Find where the given text appears and provide that cell's center as [X, Y] coordinate. 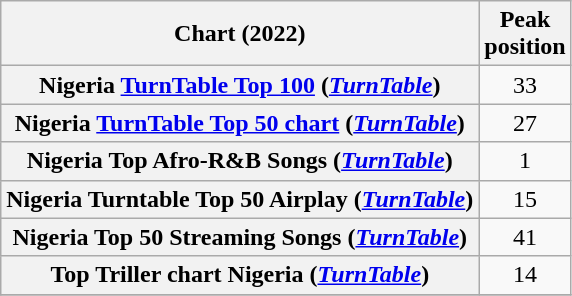
Nigeria TurnTable Top 100 (TurnTable) [240, 85]
Nigeria TurnTable Top 50 chart (TurnTable) [240, 123]
Peakposition [525, 34]
Nigeria Top Afro-R&B Songs (TurnTable) [240, 161]
14 [525, 275]
27 [525, 123]
Top Triller chart Nigeria (TurnTable) [240, 275]
Nigeria Top 50 Streaming Songs (TurnTable) [240, 237]
Nigeria Turntable Top 50 Airplay (TurnTable) [240, 199]
41 [525, 237]
1 [525, 161]
33 [525, 85]
15 [525, 199]
Chart (2022) [240, 34]
